Return (x, y) of the center of cell containing provided text 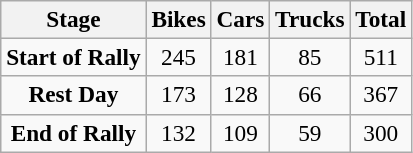
85 (310, 57)
Stage (74, 19)
109 (240, 133)
367 (381, 95)
Start of Rally (74, 57)
59 (310, 133)
128 (240, 95)
173 (178, 95)
End of Rally (74, 133)
Rest Day (74, 95)
511 (381, 57)
Bikes (178, 19)
132 (178, 133)
300 (381, 133)
Total (381, 19)
Trucks (310, 19)
Cars (240, 19)
245 (178, 57)
181 (240, 57)
66 (310, 95)
